Determine the (X, Y) coordinate at the center of the cell enclosing the given text.  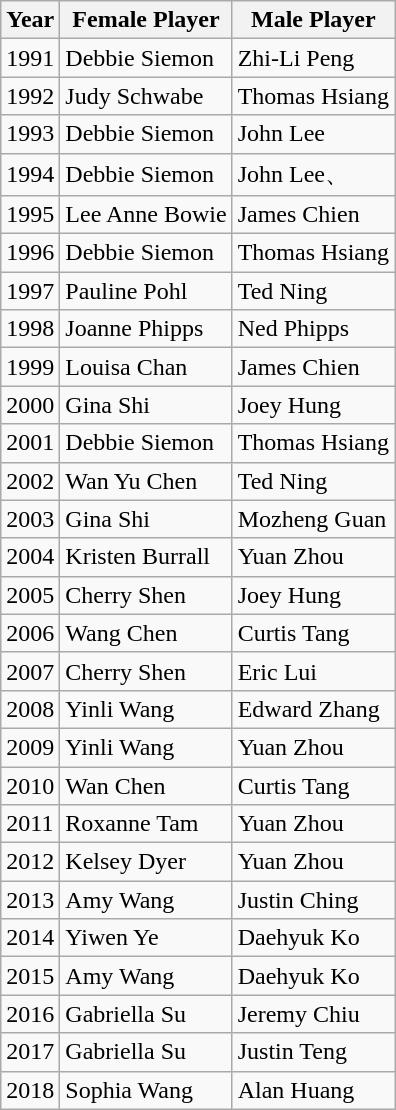
2000 (30, 405)
1996 (30, 253)
Yiwen Ye (146, 938)
Roxanne Tam (146, 824)
Jeremy Chiu (313, 1014)
1991 (30, 58)
2007 (30, 671)
2015 (30, 976)
1999 (30, 367)
Edward Zhang (313, 709)
2002 (30, 481)
Kelsey Dyer (146, 862)
1998 (30, 329)
Alan Huang (313, 1090)
2003 (30, 519)
Justin Teng (313, 1052)
Lee Anne Bowie (146, 215)
Zhi-Li Peng (313, 58)
Year (30, 20)
Louisa Chan (146, 367)
1993 (30, 134)
1994 (30, 174)
2006 (30, 633)
2018 (30, 1090)
2004 (30, 557)
1992 (30, 96)
2005 (30, 595)
Kristen Burrall (146, 557)
Judy Schwabe (146, 96)
2016 (30, 1014)
1997 (30, 291)
Male Player (313, 20)
Eric Lui (313, 671)
John Lee、 (313, 174)
Justin Ching (313, 900)
2001 (30, 443)
2009 (30, 747)
2010 (30, 785)
Sophia Wang (146, 1090)
Ned Phipps (313, 329)
2014 (30, 938)
Wan Yu Chen (146, 481)
Joanne Phipps (146, 329)
2017 (30, 1052)
2012 (30, 862)
2013 (30, 900)
Wan Chen (146, 785)
Wang Chen (146, 633)
Mozheng Guan (313, 519)
Female Player (146, 20)
John Lee (313, 134)
2011 (30, 824)
Pauline Pohl (146, 291)
1995 (30, 215)
2008 (30, 709)
